Pinpoint the cell where the given text exists, returning its (X, Y) midpoint coordinate. 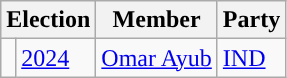
Election (48, 20)
Omar Ayub (157, 58)
IND (251, 58)
2024 (56, 58)
Member (157, 20)
Party (251, 20)
